Scan for the cell matching the given text and deliver its (X, Y) coordinate at center. 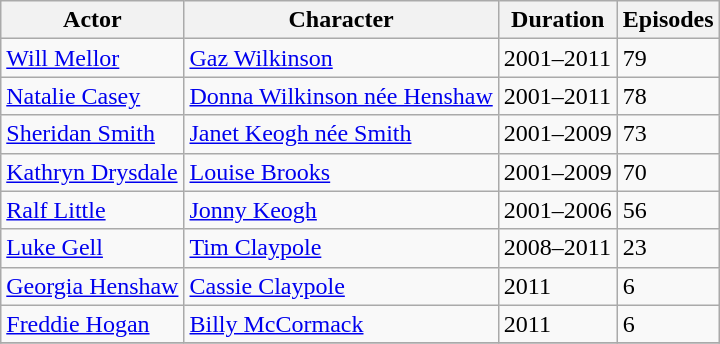
70 (668, 172)
Episodes (668, 20)
Natalie Casey (92, 96)
Gaz Wilkinson (341, 58)
Character (341, 20)
Ralf Little (92, 210)
Luke Gell (92, 248)
78 (668, 96)
56 (668, 210)
Jonny Keogh (341, 210)
2008–2011 (558, 248)
79 (668, 58)
Georgia Henshaw (92, 286)
Donna Wilkinson née Henshaw (341, 96)
2001–2006 (558, 210)
Actor (92, 20)
Will Mellor (92, 58)
Billy McCormack (341, 324)
Freddie Hogan (92, 324)
73 (668, 134)
Louise Brooks (341, 172)
Janet Keogh née Smith (341, 134)
Tim Claypole (341, 248)
Duration (558, 20)
Cassie Claypole (341, 286)
Kathryn Drysdale (92, 172)
Sheridan Smith (92, 134)
23 (668, 248)
